Detect which cell encompasses the target text, then output its (x, y) center coordinate. 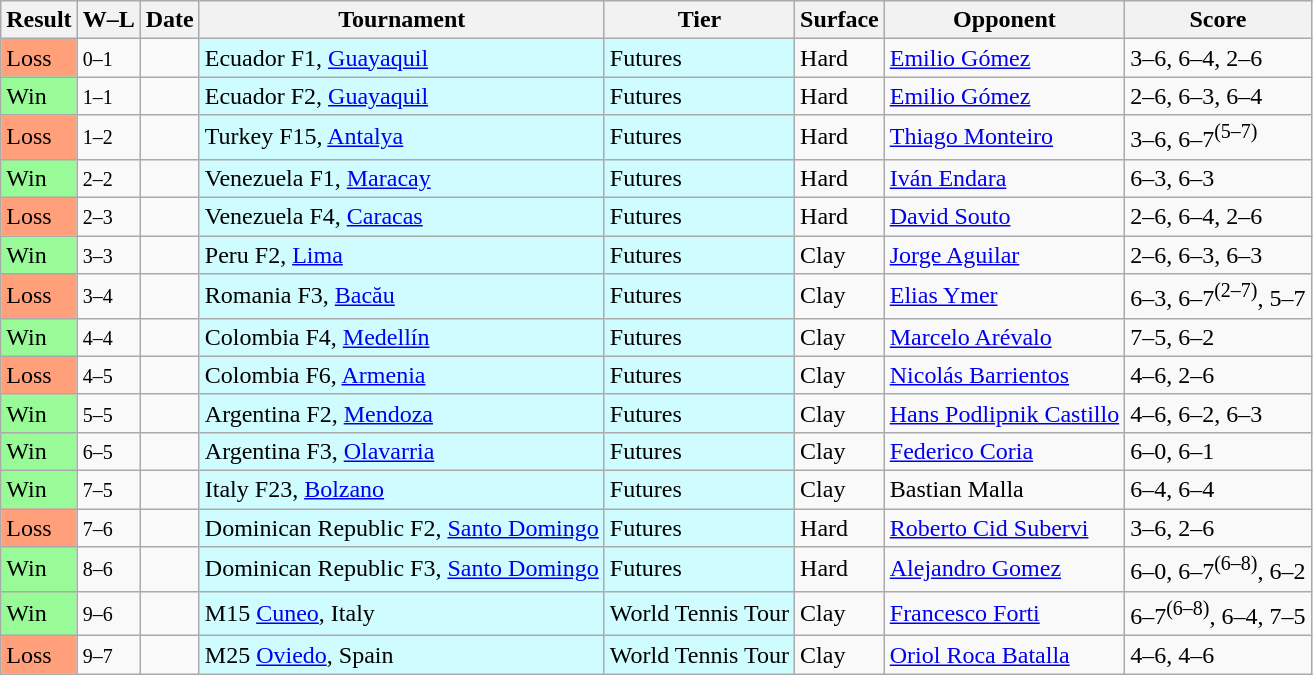
2–6, 6–3, 6–4 (1218, 96)
Ecuador F1, Guayaquil (402, 58)
2–3 (108, 217)
7–5, 6–2 (1218, 337)
7–5 (108, 489)
Italy F23, Bolzano (402, 489)
8–6 (108, 570)
Tier (699, 20)
Ecuador F2, Guayaquil (402, 96)
Opponent (1004, 20)
9–6 (108, 614)
David Souto (1004, 217)
9–7 (108, 655)
Marcelo Arévalo (1004, 337)
M25 Oviedo, Spain (402, 655)
Score (1218, 20)
3–6, 6–7(5–7) (1218, 138)
6–5 (108, 451)
M15 Cuneo, Italy (402, 614)
2–6, 6–3, 6–3 (1218, 255)
Alejandro Gomez (1004, 570)
Dominican Republic F3, Santo Domingo (402, 570)
3–4 (108, 296)
Date (170, 20)
Result (39, 20)
Dominican Republic F2, Santo Domingo (402, 528)
Thiago Monteiro (1004, 138)
Colombia F4, Medellín (402, 337)
Iván Endara (1004, 178)
Tournament (402, 20)
Jorge Aguilar (1004, 255)
Surface (840, 20)
7–6 (108, 528)
W–L (108, 20)
0–1 (108, 58)
Venezuela F4, Caracas (402, 217)
6–3, 6–3 (1218, 178)
6–0, 6–1 (1218, 451)
4–6, 6–2, 6–3 (1218, 413)
2–6, 6–4, 2–6 (1218, 217)
6–4, 6–4 (1218, 489)
Turkey F15, Antalya (402, 138)
Oriol Roca Batalla (1004, 655)
4–6, 2–6 (1218, 375)
Bastian Malla (1004, 489)
Nicolás Barrientos (1004, 375)
4–4 (108, 337)
Argentina F3, Olavarria (402, 451)
Venezuela F1, Maracay (402, 178)
4–5 (108, 375)
Romania F3, Bacău (402, 296)
3–6, 2–6 (1218, 528)
Hans Podlipnik Castillo (1004, 413)
Federico Coria (1004, 451)
Argentina F2, Mendoza (402, 413)
Elias Ymer (1004, 296)
1–2 (108, 138)
Peru F2, Lima (402, 255)
Francesco Forti (1004, 614)
1–1 (108, 96)
3–6, 6–4, 2–6 (1218, 58)
4–6, 4–6 (1218, 655)
5–5 (108, 413)
2–2 (108, 178)
6–3, 6–7(2–7), 5–7 (1218, 296)
3–3 (108, 255)
6–7(6–8), 6–4, 7–5 (1218, 614)
6–0, 6–7(6–8), 6–2 (1218, 570)
Roberto Cid Subervi (1004, 528)
Colombia F6, Armenia (402, 375)
